Output the (X, Y) coordinate of the center of the cell containing the given text.  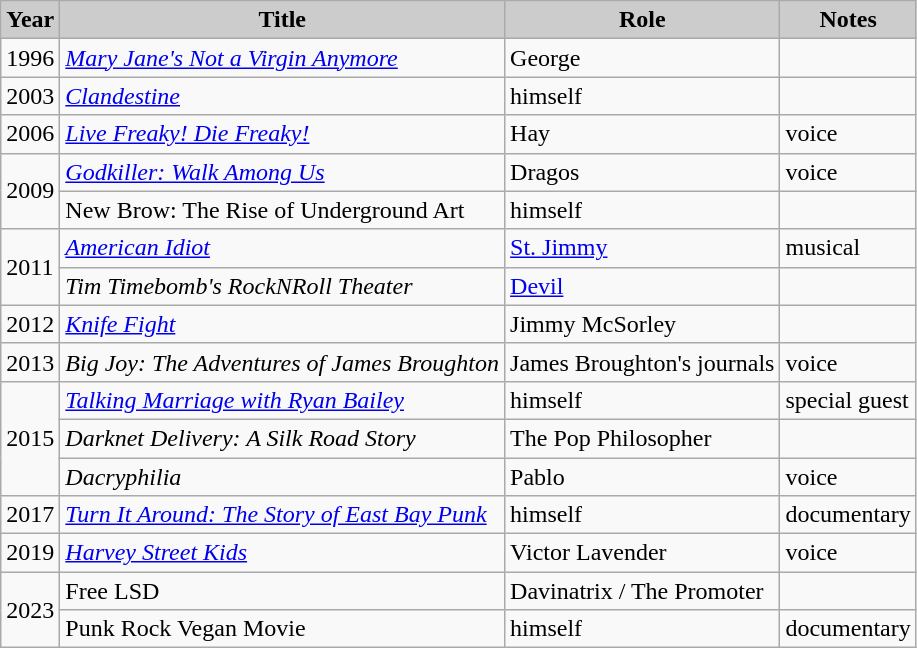
Pablo (642, 477)
St. Jimmy (642, 248)
special guest (848, 400)
Victor Lavender (642, 553)
1996 (30, 58)
Live Freaky! Die Freaky! (282, 134)
Role (642, 20)
2017 (30, 515)
New Brow: The Rise of Underground Art (282, 210)
Davinatrix / The Promoter (642, 591)
Jimmy McSorley (642, 324)
American Idiot (282, 248)
2006 (30, 134)
2011 (30, 267)
Dragos (642, 172)
Tim Timebomb's RockNRoll Theater (282, 286)
Harvey Street Kids (282, 553)
Dacryphilia (282, 477)
Big Joy: The Adventures of James Broughton (282, 362)
Mary Jane's Not a Virgin Anymore (282, 58)
2003 (30, 96)
Godkiller: Walk Among Us (282, 172)
James Broughton's journals (642, 362)
Hay (642, 134)
musical (848, 248)
2013 (30, 362)
Talking Marriage with Ryan Bailey (282, 400)
George (642, 58)
Clandestine (282, 96)
Free LSD (282, 591)
2012 (30, 324)
2015 (30, 438)
The Pop Philosopher (642, 438)
Turn It Around: The Story of East Bay Punk (282, 515)
2019 (30, 553)
2023 (30, 610)
Notes (848, 20)
Knife Fight (282, 324)
Title (282, 20)
Darknet Delivery: A Silk Road Story (282, 438)
Year (30, 20)
Punk Rock Vegan Movie (282, 629)
2009 (30, 191)
Devil (642, 286)
